Provide the (X, Y) coordinate of the cell's center where the given text is located.  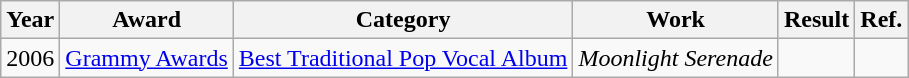
Grammy Awards (147, 58)
Year (30, 20)
Award (147, 20)
Moonlight Serenade (676, 58)
Ref. (882, 20)
Result (816, 20)
Category (403, 20)
Best Traditional Pop Vocal Album (403, 58)
2006 (30, 58)
Work (676, 20)
